Scan for the cell matching the given text and deliver its (X, Y) coordinate at center. 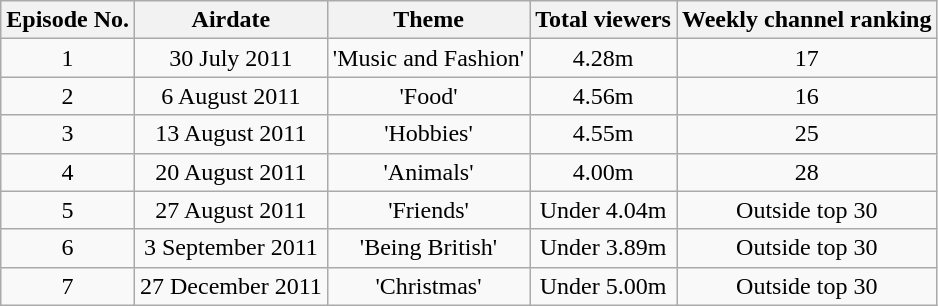
4.55m (604, 134)
1 (68, 58)
4.00m (604, 172)
2 (68, 96)
6 (68, 248)
7 (68, 286)
28 (806, 172)
Theme (428, 20)
4 (68, 172)
27 December 2011 (232, 286)
3 September 2011 (232, 248)
'Hobbies' (428, 134)
Under 3.89m (604, 248)
27 August 2011 (232, 210)
16 (806, 96)
'Animals' (428, 172)
'Christmas' (428, 286)
4.28m (604, 58)
Episode No. (68, 20)
20 August 2011 (232, 172)
'Friends' (428, 210)
4.56m (604, 96)
Under 4.04m (604, 210)
30 July 2011 (232, 58)
5 (68, 210)
Total viewers (604, 20)
17 (806, 58)
'Being British' (428, 248)
Airdate (232, 20)
Under 5.00m (604, 286)
13 August 2011 (232, 134)
6 August 2011 (232, 96)
'Food' (428, 96)
3 (68, 134)
'Music and Fashion' (428, 58)
Weekly channel ranking (806, 20)
25 (806, 134)
